Return (X, Y) of the center of cell containing provided text 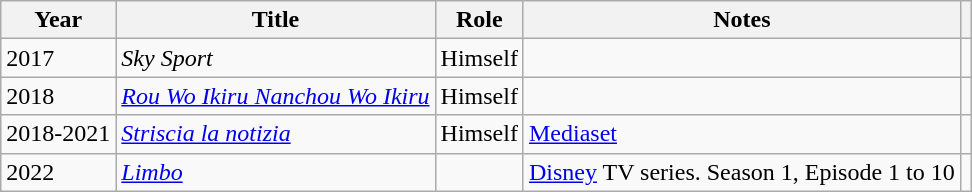
Disney TV series. Season 1, Episode 1 to 10 (742, 172)
Rou Wo Ikiru Nanchou Wo Ikiru (276, 96)
2022 (58, 172)
Striscia la notizia (276, 134)
Sky Sport (276, 58)
2017 (58, 58)
Mediaset (742, 134)
2018-2021 (58, 134)
Year (58, 20)
Limbo (276, 172)
Title (276, 20)
2018 (58, 96)
Notes (742, 20)
Role (479, 20)
